Capture the cell that displays the provided text and extract its (X, Y) central coordinate. 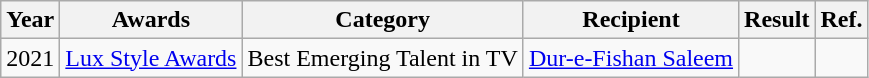
Year (30, 20)
Result (777, 20)
Lux Style Awards (151, 58)
2021 (30, 58)
Recipient (630, 20)
Dur-e-Fishan Saleem (630, 58)
Category (382, 20)
Best Emerging Talent in TV (382, 58)
Awards (151, 20)
Ref. (842, 20)
